Scan for the cell matching the given text and deliver its [X, Y] coordinate at center. 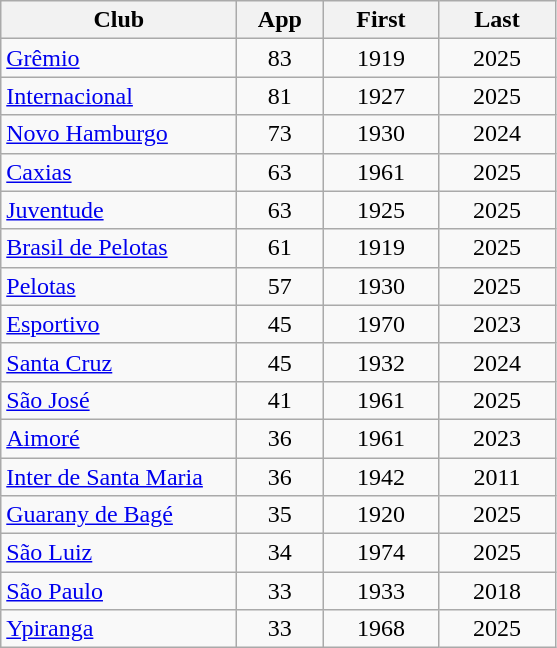
Guarany de Bagé [119, 515]
Last [497, 20]
Grêmio [119, 58]
Novo Hamburgo [119, 134]
81 [280, 96]
Brasil de Pelotas [119, 248]
Internacional [119, 96]
São José [119, 400]
Club [119, 20]
First [381, 20]
Juventude [119, 210]
2018 [497, 591]
App [280, 20]
83 [280, 58]
41 [280, 400]
Pelotas [119, 286]
1970 [381, 324]
Aimoré [119, 438]
2011 [497, 477]
61 [280, 248]
1927 [381, 96]
1925 [381, 210]
1974 [381, 553]
34 [280, 553]
Esportivo [119, 324]
1932 [381, 362]
35 [280, 515]
Santa Cruz [119, 362]
57 [280, 286]
Inter de Santa Maria [119, 477]
1920 [381, 515]
1968 [381, 629]
1933 [381, 591]
São Paulo [119, 591]
São Luiz [119, 553]
1942 [381, 477]
Ypiranga [119, 629]
73 [280, 134]
Caxias [119, 172]
